Scan for the cell matching the given text and deliver its (x, y) coordinate at center. 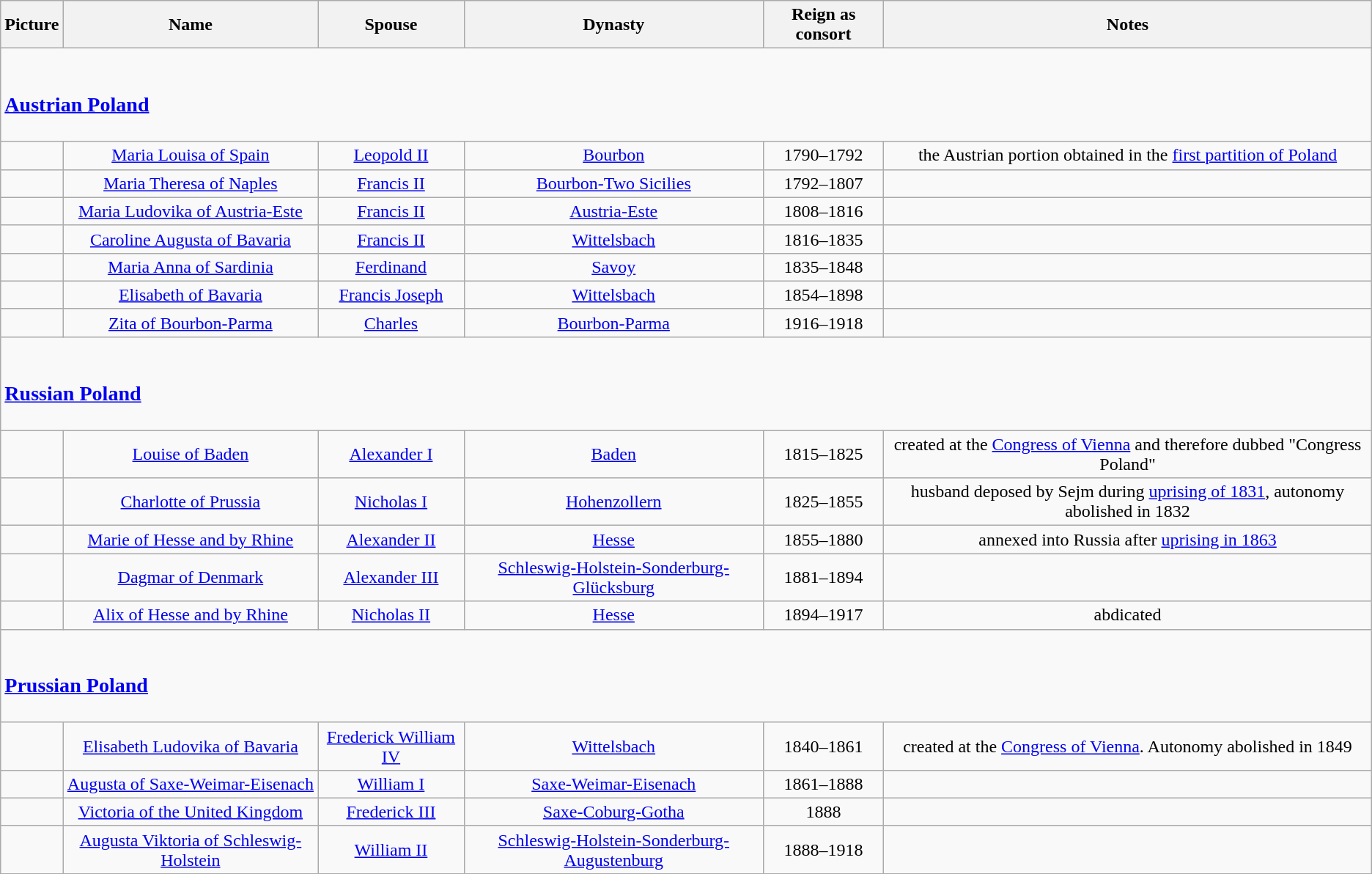
Austrian Poland (686, 95)
Reign as consort (823, 25)
Alexander I (391, 455)
Dynasty (613, 25)
William I (391, 784)
Augusta of Saxe-Weimar-Eisenach (191, 784)
Elisabeth of Bavaria (191, 295)
1888–1918 (823, 849)
1815–1825 (823, 455)
Zita of Bourbon-Parma (191, 323)
Hohenzollern (613, 502)
Savoy (613, 267)
Schleswig-Holstein-Sonderburg-Glücksburg (613, 578)
1840–1861 (823, 746)
Charlotte of Prussia (191, 502)
Alexander II (391, 540)
Caroline Augusta of Bavaria (191, 239)
Bourbon-Two Sicilies (613, 183)
William II (391, 849)
annexed into Russia after uprising in 1863 (1127, 540)
Austria-Este (613, 211)
the Austrian portion obtained in the first partition of Poland (1127, 155)
Augusta Viktoria of Schleswig-Holstein (191, 849)
1792–1807 (823, 183)
Maria Ludovika of Austria-Este (191, 211)
Alix of Hesse and by Rhine (191, 615)
Saxe-Weimar-Eisenach (613, 784)
Ferdinand (391, 267)
1835–1848 (823, 267)
1825–1855 (823, 502)
Picture (32, 25)
Name (191, 25)
Louise of Baden (191, 455)
Marie of Hesse and by Rhine (191, 540)
1790–1792 (823, 155)
Maria Anna of Sardinia (191, 267)
created at the Congress of Vienna and therefore dubbed "Congress Poland" (1127, 455)
abdicated (1127, 615)
1888 (823, 812)
1816–1835 (823, 239)
Frederick III (391, 812)
husband deposed by Sejm during uprising of 1831, autonomy abolished in 1832 (1127, 502)
Victoria of the United Kingdom (191, 812)
1894–1917 (823, 615)
Charles (391, 323)
Bourbon (613, 155)
Nicholas II (391, 615)
Frederick William IV (391, 746)
Leopold II (391, 155)
Russian Poland (686, 383)
Maria Louisa of Spain (191, 155)
Nicholas I (391, 502)
created at the Congress of Vienna. Autonomy abolished in 1849 (1127, 746)
Alexander III (391, 578)
Baden (613, 455)
Spouse (391, 25)
Saxe-Coburg-Gotha (613, 812)
Prussian Poland (686, 676)
Notes (1127, 25)
Dagmar of Denmark (191, 578)
1855–1880 (823, 540)
1854–1898 (823, 295)
1808–1816 (823, 211)
Bourbon-Parma (613, 323)
1881–1894 (823, 578)
Schleswig-Holstein-Sonderburg-Augustenburg (613, 849)
1916–1918 (823, 323)
1861–1888 (823, 784)
Elisabeth Ludovika of Bavaria (191, 746)
Maria Theresa of Naples (191, 183)
Francis Joseph (391, 295)
